Find where the given text appears and provide that cell's center as (X, Y) coordinate. 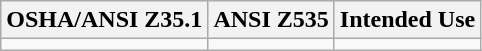
ANSI Z535 (271, 20)
OSHA/ANSI Z35.1 (104, 20)
Intended Use (407, 20)
